Provide the [X, Y] coordinate of the cell's center where the given text is located.  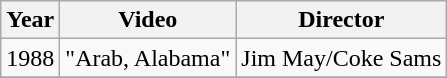
Director [342, 20]
Jim May/Coke Sams [342, 58]
1988 [30, 58]
"Arab, Alabama" [148, 58]
Video [148, 20]
Year [30, 20]
